Identify which cell holds the provided text, then report its [x, y] central coordinate. 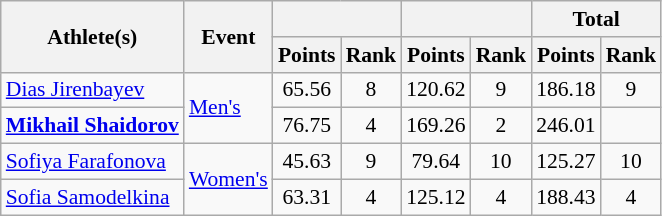
169.26 [436, 126]
63.31 [307, 197]
Dias Jirenbayev [92, 90]
246.01 [566, 126]
125.12 [436, 197]
Mikhail Shaidorov [92, 126]
76.75 [307, 126]
45.63 [307, 162]
Women's [228, 180]
65.56 [307, 90]
Sofia Samodelkina [92, 197]
120.62 [436, 90]
186.18 [566, 90]
Athlete(s) [92, 36]
79.64 [436, 162]
Men's [228, 108]
2 [502, 126]
125.27 [566, 162]
188.43 [566, 197]
8 [372, 90]
Event [228, 36]
Sofiya Farafonova [92, 162]
Total [596, 19]
